For the text-containing cell, return its midpoint in (X, Y) coordinate format. 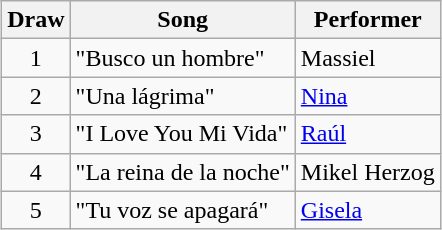
5 (36, 210)
Nina (368, 96)
Gisela (368, 210)
"Busco un hombre" (182, 58)
4 (36, 172)
2 (36, 96)
Draw (36, 20)
Raúl (368, 134)
Mikel Herzog (368, 172)
"Una lágrima" (182, 96)
3 (36, 134)
Song (182, 20)
"I Love You Mi Vida" (182, 134)
"Tu voz se apagará" (182, 210)
1 (36, 58)
Performer (368, 20)
"La reina de la noche" (182, 172)
Massiel (368, 58)
